Capture the cell that displays the provided text and extract its (x, y) central coordinate. 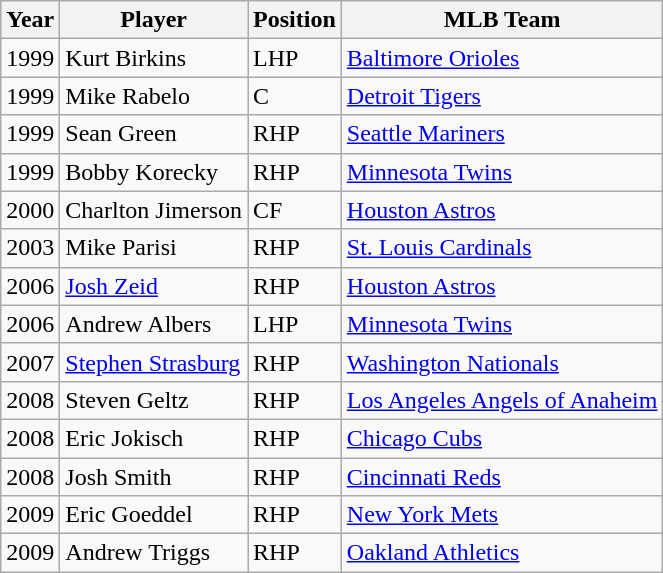
Seattle Mariners (502, 134)
Josh Zeid (154, 286)
CF (295, 210)
MLB Team (502, 20)
Bobby Korecky (154, 172)
Eric Jokisch (154, 438)
Kurt Birkins (154, 58)
2000 (30, 210)
New York Mets (502, 515)
Baltimore Orioles (502, 58)
Position (295, 20)
Year (30, 20)
Mike Parisi (154, 248)
Mike Rabelo (154, 96)
Andrew Triggs (154, 553)
2003 (30, 248)
Charlton Jimerson (154, 210)
2007 (30, 362)
Andrew Albers (154, 324)
Oakland Athletics (502, 553)
Chicago Cubs (502, 438)
Stephen Strasburg (154, 362)
C (295, 96)
Player (154, 20)
Sean Green (154, 134)
St. Louis Cardinals (502, 248)
Los Angeles Angels of Anaheim (502, 400)
Eric Goeddel (154, 515)
Josh Smith (154, 477)
Steven Geltz (154, 400)
Detroit Tigers (502, 96)
Washington Nationals (502, 362)
Cincinnati Reds (502, 477)
